Detect which cell encompasses the target text, then output its [x, y] center coordinate. 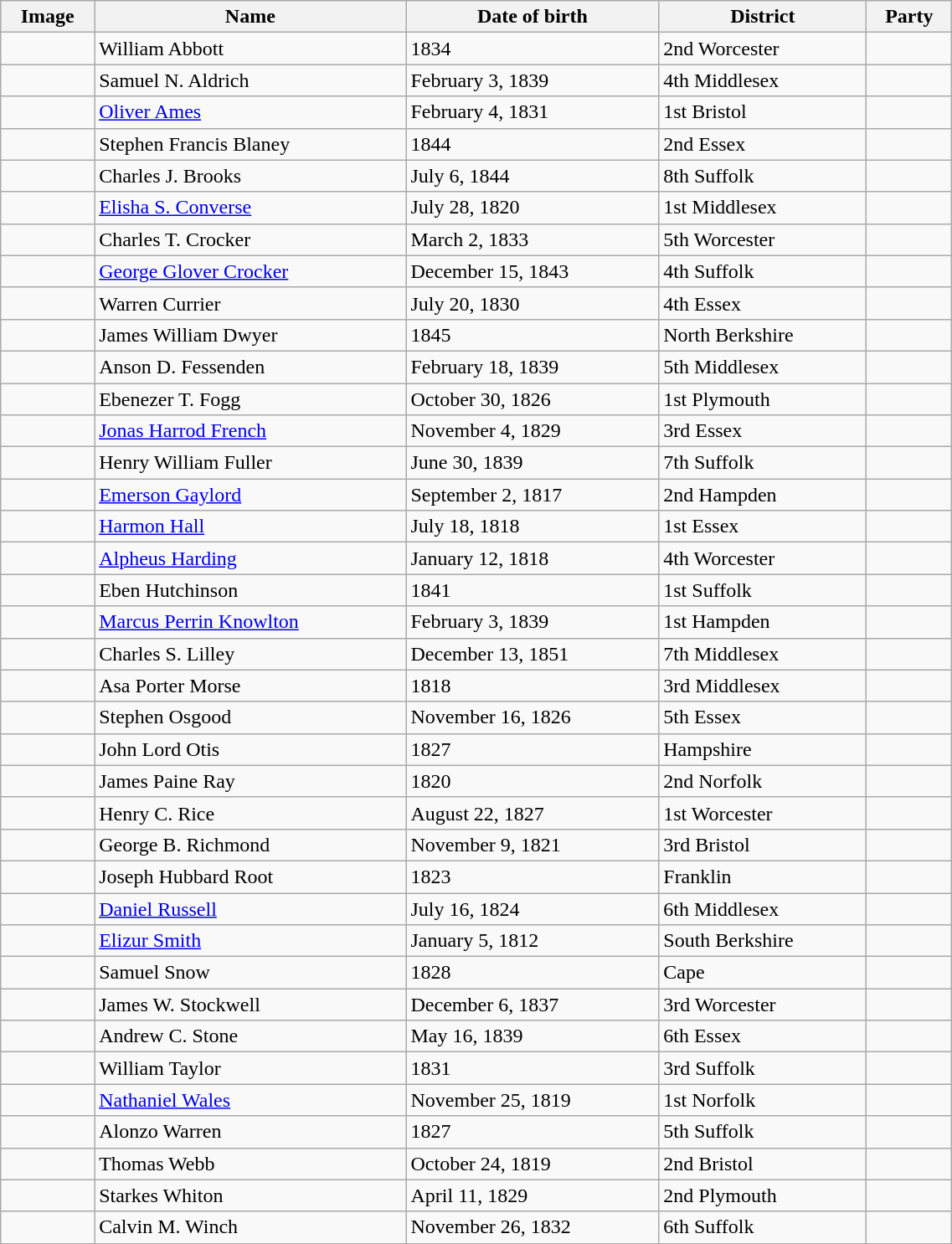
December 6, 1837 [533, 1005]
Date of birth [533, 17]
July 20, 1830 [533, 303]
January 5, 1812 [533, 941]
7th Suffolk [763, 463]
March 2, 1833 [533, 239]
Calvin M. Winch [250, 1227]
1820 [533, 781]
Cape [763, 973]
July 6, 1844 [533, 176]
Hampshire [763, 749]
December 13, 1851 [533, 654]
Image [48, 17]
1st Plymouth [763, 399]
Henry William Fuller [250, 463]
Elizur Smith [250, 941]
1818 [533, 686]
Samuel N. Aldrich [250, 80]
George B. Richmond [250, 845]
7th Middlesex [763, 654]
Starkes Whiton [250, 1195]
Andrew C. Stone [250, 1036]
1st Middlesex [763, 208]
July 18, 1818 [533, 527]
Anson D. Fessenden [250, 367]
3rd Middlesex [763, 686]
Asa Porter Morse [250, 686]
November 26, 1832 [533, 1227]
5th Worcester [763, 239]
February 4, 1831 [533, 112]
1831 [533, 1068]
1823 [533, 876]
2nd Plymouth [763, 1195]
1834 [533, 49]
South Berkshire [763, 941]
James W. Stockwell [250, 1005]
8th Suffolk [763, 176]
Oliver Ames [250, 112]
2nd Norfolk [763, 781]
4th Worcester [763, 558]
Charles S. Lilley [250, 654]
July 28, 1820 [533, 208]
Nathaniel Wales [250, 1100]
Marcus Perrin Knowlton [250, 622]
2nd Hampden [763, 495]
January 12, 1818 [533, 558]
1st Worcester [763, 813]
6th Suffolk [763, 1227]
James Paine Ray [250, 781]
Name [250, 17]
3rd Worcester [763, 1005]
Charles J. Brooks [250, 176]
Alpheus Harding [250, 558]
November 9, 1821 [533, 845]
2nd Bristol [763, 1164]
October 24, 1819 [533, 1164]
5th Essex [763, 717]
Franklin [763, 876]
5th Middlesex [763, 367]
1st Bristol [763, 112]
July 16, 1824 [533, 908]
William Taylor [250, 1068]
3rd Bristol [763, 845]
6th Essex [763, 1036]
Samuel Snow [250, 973]
November 16, 1826 [533, 717]
Charles T. Crocker [250, 239]
Joseph Hubbard Root [250, 876]
September 2, 1817 [533, 495]
4th Middlesex [763, 80]
4th Suffolk [763, 271]
December 15, 1843 [533, 271]
Stephen Osgood [250, 717]
Emerson Gaylord [250, 495]
February 18, 1839 [533, 367]
6th Middlesex [763, 908]
North Berkshire [763, 335]
November 25, 1819 [533, 1100]
Eben Hutchinson [250, 590]
James William Dwyer [250, 335]
August 22, 1827 [533, 813]
Henry C. Rice [250, 813]
June 30, 1839 [533, 463]
1828 [533, 973]
1st Suffolk [763, 590]
November 4, 1829 [533, 431]
3rd Suffolk [763, 1068]
Elisha S. Converse [250, 208]
Daniel Russell [250, 908]
Stephen Francis Blaney [250, 144]
1844 [533, 144]
May 16, 1839 [533, 1036]
1841 [533, 590]
1st Essex [763, 527]
1st Hampden [763, 622]
2nd Worcester [763, 49]
5th Suffolk [763, 1132]
1st Norfolk [763, 1100]
Ebenezer T. Fogg [250, 399]
Jonas Harrod French [250, 431]
2nd Essex [763, 144]
4th Essex [763, 303]
Warren Currier [250, 303]
Harmon Hall [250, 527]
3rd Essex [763, 431]
Alonzo Warren [250, 1132]
1845 [533, 335]
Thomas Webb [250, 1164]
District [763, 17]
John Lord Otis [250, 749]
April 11, 1829 [533, 1195]
George Glover Crocker [250, 271]
Party [909, 17]
October 30, 1826 [533, 399]
William Abbott [250, 49]
